Pinpoint the cell where the given text exists, returning its [X, Y] midpoint coordinate. 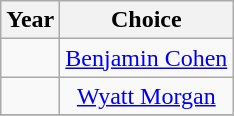
Choice [146, 20]
Year [30, 20]
Benjamin Cohen [146, 58]
Wyatt Morgan [146, 96]
